Scan for the cell matching the given text and deliver its [X, Y] coordinate at center. 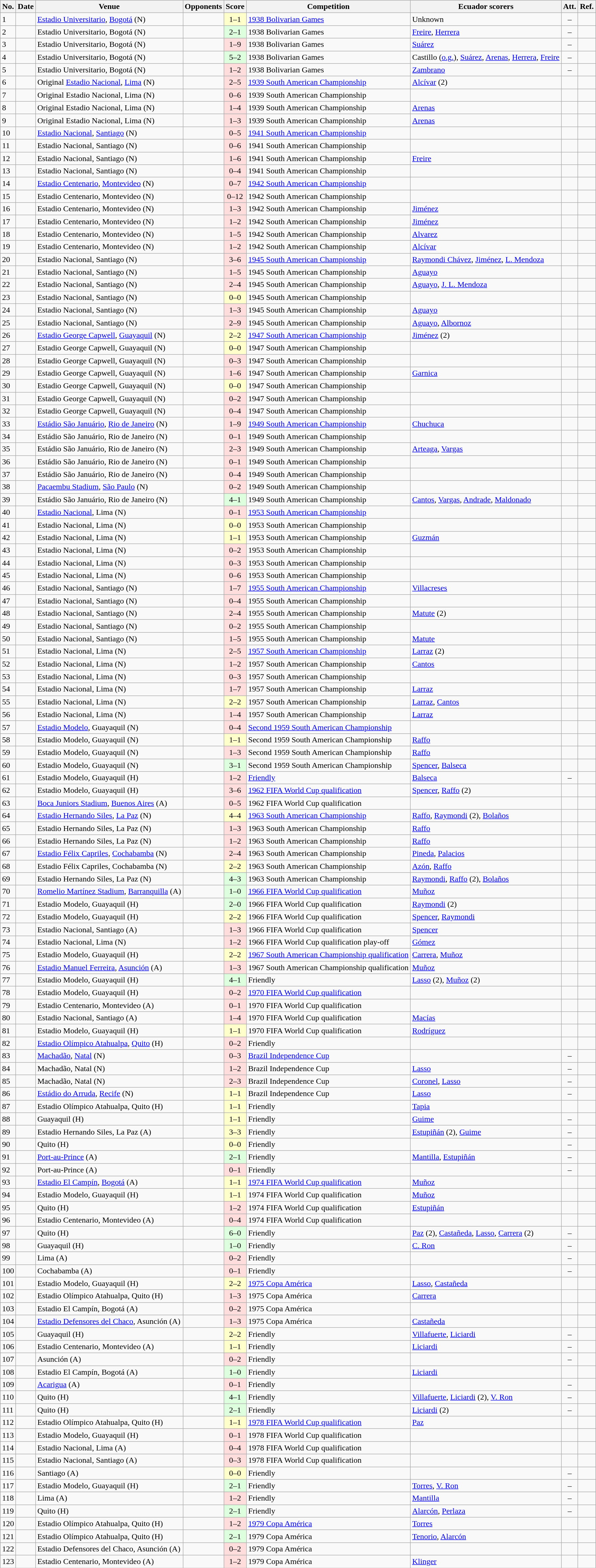
87 [8, 1106]
117 [8, 1486]
Pacaembu Stadium, São Paulo (N) [109, 487]
120 [8, 1523]
118 [8, 1498]
Lasso (2), Muñoz (2) [486, 980]
Score [235, 7]
Carrera, Muñoz [486, 955]
Alarcón, Perlaza [486, 1511]
53 [8, 677]
41 [8, 525]
45 [8, 576]
99 [8, 1258]
88 [8, 1119]
No. [8, 7]
Macías [486, 1018]
83 [8, 1056]
19 [8, 247]
Torres [486, 1523]
42 [8, 537]
106 [8, 1346]
67 [8, 854]
Paz (2), Castañeda, Lasso, Carrera (2) [486, 1233]
40 [8, 512]
68 [8, 866]
Suárez [486, 45]
80 [8, 1018]
Guzmán [486, 537]
84 [8, 1068]
Spencer, Raymondi [486, 917]
55 [8, 702]
Romelio Martínez Stadium, Barranquilla (A) [109, 891]
111 [8, 1410]
29 [8, 373]
Freire, Herrera [486, 32]
Coronel, Lasso [486, 1081]
16 [8, 209]
43 [8, 550]
Paz [486, 1423]
5–2 [235, 57]
30 [8, 386]
17 [8, 222]
8 [8, 108]
Cochabamba (A) [109, 1271]
94 [8, 1195]
107 [8, 1359]
109 [8, 1385]
Pineda, Palacios [486, 854]
75 [8, 955]
7 [8, 95]
12 [8, 158]
114 [8, 1448]
66 [8, 841]
10 [8, 133]
70 [8, 891]
Arteaga, Vargas [486, 449]
Boca Juniors Stadium, Buenos Aires (A) [109, 803]
25 [8, 323]
71 [8, 904]
11 [8, 145]
Villafuerte, Liciardi [486, 1334]
Raffo, Raymondi (2), Bolaños [486, 816]
Cantos [486, 664]
31 [8, 399]
Balseca [486, 778]
1 [8, 19]
Larraz (2) [486, 651]
33 [8, 424]
9 [8, 120]
Castañeda [486, 1321]
123 [8, 1561]
104 [8, 1321]
2–0 [235, 904]
13 [8, 171]
121 [8, 1536]
97 [8, 1233]
Ref. [587, 7]
2 [8, 32]
105 [8, 1334]
85 [8, 1081]
119 [8, 1511]
Date [26, 7]
Torres, V. Ron [486, 1486]
Santiago (A) [109, 1473]
62 [8, 790]
Jiménez (2) [486, 335]
Liciardi (2) [486, 1410]
Estupiñán [486, 1208]
Villafuerte, Liciardi (2), V. Ron [486, 1397]
Acarigua (A) [109, 1385]
98 [8, 1245]
24 [8, 310]
Asunción (A) [109, 1359]
Lasso, Castañeda [486, 1283]
28 [8, 360]
103 [8, 1309]
Estadio Hernando Siles, La Paz (A) [109, 1132]
38 [8, 487]
108 [8, 1372]
72 [8, 917]
86 [8, 1094]
Zambrano [486, 70]
Larraz, Cantos [486, 702]
18 [8, 234]
113 [8, 1435]
Estadio Nacional, Lima (A) [109, 1448]
Chuchuca [486, 424]
Tapia [486, 1106]
Aguayo, Albornoz [486, 323]
Rodríguez [486, 1031]
Alcívar [486, 247]
Villacreses [486, 588]
3–3 [235, 1132]
115 [8, 1460]
Matute [486, 639]
58 [8, 740]
Guime [486, 1119]
81 [8, 1031]
Klinger [486, 1561]
21 [8, 272]
89 [8, 1132]
23 [8, 297]
39 [8, 500]
26 [8, 335]
Opponents [203, 7]
60 [8, 765]
Azón, Raffo [486, 866]
Spencer, Raffo (2) [486, 790]
Garnica [486, 373]
112 [8, 1423]
5 [8, 70]
93 [8, 1182]
6–0 [235, 1233]
54 [8, 689]
Estadio Manuel Ferreira, Asunción (A) [109, 968]
15 [8, 196]
Venue [109, 7]
Spencer, Balseca [486, 765]
49 [8, 626]
52 [8, 664]
79 [8, 1005]
92 [8, 1169]
C. Ron [486, 1245]
4 [8, 57]
78 [8, 993]
116 [8, 1473]
0–12 [235, 196]
4–4 [235, 816]
36 [8, 462]
6 [8, 82]
Mantilla [486, 1498]
96 [8, 1220]
76 [8, 968]
32 [8, 411]
65 [8, 828]
37 [8, 474]
3 [8, 45]
Alcívar (2) [486, 82]
46 [8, 588]
82 [8, 1043]
122 [8, 1549]
Matute (2) [486, 613]
100 [8, 1271]
Raymondi (2) [486, 904]
110 [8, 1397]
64 [8, 816]
74 [8, 942]
61 [8, 778]
35 [8, 449]
Cantos, Vargas, Andrade, Maldonado [486, 500]
Raymondi, Raffo (2), Bolaños [486, 879]
Spencer [486, 929]
56 [8, 714]
14 [8, 184]
77 [8, 980]
44 [8, 563]
0–7 [235, 184]
48 [8, 613]
91 [8, 1157]
51 [8, 651]
Alvarez [486, 234]
Att. [569, 7]
102 [8, 1296]
Gómez [486, 942]
2–9 [235, 323]
Aguayo, J. L. Mendoza [486, 285]
3–1 [235, 765]
Castillo (o.g.), Suárez, Arenas, Herrera, Freire [486, 57]
34 [8, 436]
57 [8, 727]
50 [8, 639]
59 [8, 752]
Estupiñán (2), Guime [486, 1132]
Estádio do Arruda, Recife (N) [109, 1094]
101 [8, 1283]
47 [8, 601]
Unknown [486, 19]
Mantilla, Estupiñán [486, 1157]
Raymondi Chávez, Jiménez, L. Mendoza [486, 259]
73 [8, 929]
27 [8, 348]
69 [8, 879]
63 [8, 803]
Tenorio, Alarcón [486, 1536]
20 [8, 259]
22 [8, 285]
1966 FIFA World Cup qualification play-off [329, 942]
Ecuador scorers [486, 7]
Freire [486, 158]
90 [8, 1144]
Competition [329, 7]
Carrera [486, 1296]
95 [8, 1208]
4–3 [235, 879]
